Detect which cell encompasses the target text, then output its [x, y] center coordinate. 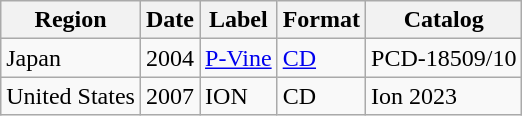
PCD-18509/10 [444, 58]
2004 [170, 58]
Region [71, 20]
Ion 2023 [444, 96]
Japan [71, 58]
ION [239, 96]
Format [321, 20]
P-Vine [239, 58]
2007 [170, 96]
Label [239, 20]
Date [170, 20]
Catalog [444, 20]
United States [71, 96]
